Capture the cell that displays the provided text and extract its [x, y] central coordinate. 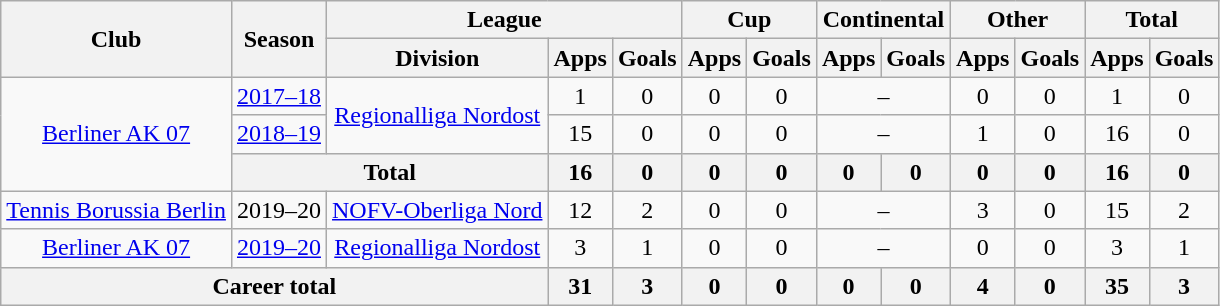
31 [580, 286]
2017–18 [278, 96]
12 [580, 210]
Division [438, 58]
Season [278, 39]
NOFV-Oberliga Nord [438, 210]
Other [1018, 20]
35 [1117, 286]
League [505, 20]
Cup [749, 20]
Career total [274, 286]
Club [116, 39]
Continental [883, 20]
2018–19 [278, 134]
4 [983, 286]
Tennis Borussia Berlin [116, 210]
